Output the (X, Y) coordinate of the center of the cell containing the given text.  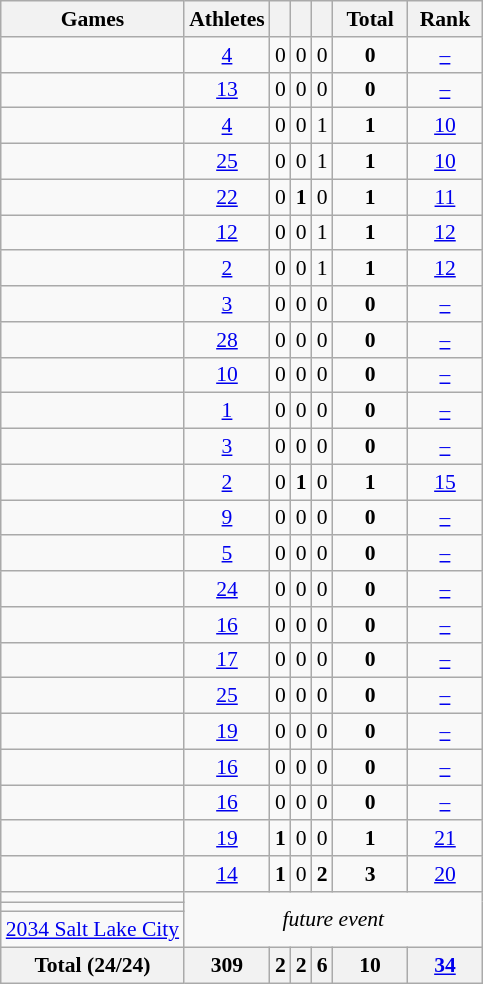
22 (227, 197)
6 (322, 966)
future event (333, 920)
24 (227, 589)
Athletes (227, 19)
Total (24/24) (92, 966)
13 (227, 90)
34 (446, 966)
17 (227, 660)
11 (446, 197)
Total (370, 19)
15 (446, 482)
28 (227, 340)
9 (227, 518)
5 (227, 554)
21 (446, 839)
Games (92, 19)
309 (227, 966)
20 (446, 874)
Rank (446, 19)
14 (227, 874)
2034 Salt Lake City (92, 930)
